For the text-containing cell, return its midpoint in [X, Y] coordinate format. 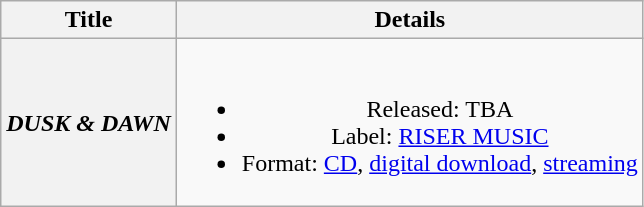
Title [89, 20]
Details [410, 20]
DUSK & DAWN [89, 122]
Released: TBALabel: RISER MUSICFormat: CD, digital download, streaming [410, 122]
